Pinpoint the cell where the given text exists, returning its (x, y) midpoint coordinate. 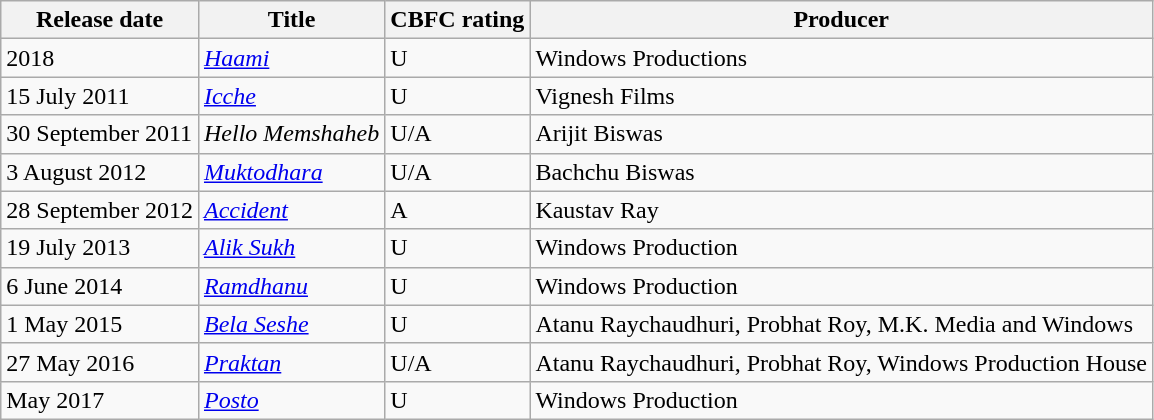
1 May 2015 (100, 324)
Ramdhanu (291, 286)
Accident (291, 210)
Posto (291, 400)
Kaustav Ray (842, 210)
Arijit Biswas (842, 134)
Bela Seshe (291, 324)
A (458, 210)
Windows Productions (842, 58)
Alik Sukh (291, 248)
3 August 2012 (100, 172)
CBFC rating (458, 20)
Icche (291, 96)
May 2017 (100, 400)
Muktodhara (291, 172)
28 September 2012 (100, 210)
2018 (100, 58)
Producer (842, 20)
19 July 2013 (100, 248)
30 September 2011 (100, 134)
Bachchu Biswas (842, 172)
27 May 2016 (100, 362)
Hello Memshaheb (291, 134)
Atanu Raychaudhuri, Probhat Roy, Windows Production House (842, 362)
6 June 2014 (100, 286)
Title (291, 20)
Vignesh Films (842, 96)
Haami (291, 58)
15 July 2011 (100, 96)
Praktan (291, 362)
Release date (100, 20)
Atanu Raychaudhuri, Probhat Roy, M.K. Media and Windows (842, 324)
